Find where the given text appears and provide that cell's center as [X, Y] coordinate. 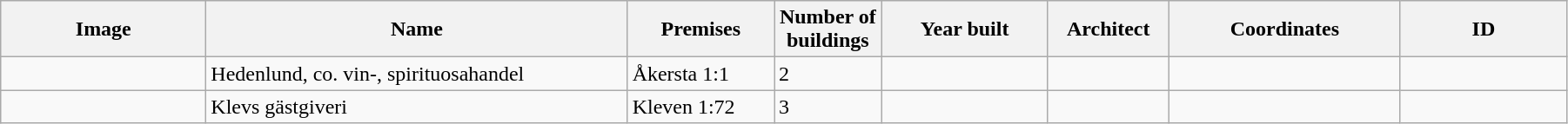
ID [1483, 29]
Åkersta 1:1 [700, 74]
Architect [1109, 29]
Hedenlund, co. vin-, spirituosahandel [417, 74]
Klevs gästgiveri [417, 107]
3 [828, 107]
2 [828, 74]
Name [417, 29]
Image [104, 29]
Premises [700, 29]
Coordinates [1284, 29]
Year built [964, 29]
Number ofbuildings [828, 29]
Kleven 1:72 [700, 107]
